From the cell containing the given text, extract its center point as (X, Y) coordinate. 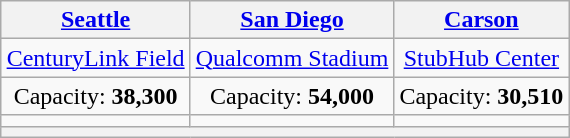
Qualcomm Stadium (292, 58)
CenturyLink Field (96, 58)
Carson (482, 20)
Capacity: 54,000 (292, 96)
Seattle (96, 20)
Capacity: 38,300 (96, 96)
Capacity: 30,510 (482, 96)
StubHub Center (482, 58)
San Diego (292, 20)
